Find where the given text appears and provide that cell's center as (x, y) coordinate. 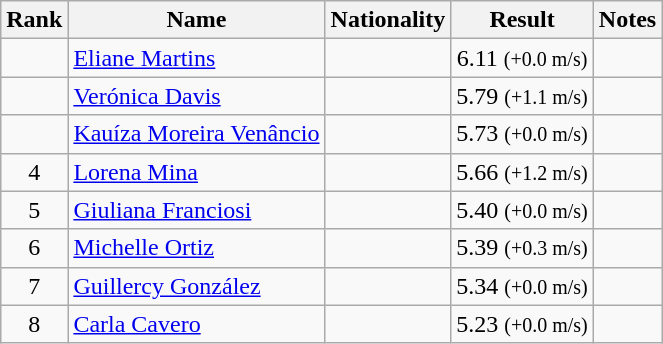
Giuliana Franciosi (196, 210)
5.40 (+0.0 m/s) (522, 210)
7 (34, 286)
Verónica Davis (196, 96)
5.79 (+1.1 m/s) (522, 96)
Name (196, 20)
5.66 (+1.2 m/s) (522, 172)
6.11 (+0.0 m/s) (522, 58)
Michelle Ortiz (196, 248)
8 (34, 324)
Result (522, 20)
Nationality (388, 20)
Guillercy González (196, 286)
Carla Cavero (196, 324)
5.23 (+0.0 m/s) (522, 324)
5 (34, 210)
Lorena Mina (196, 172)
Rank (34, 20)
Eliane Martins (196, 58)
Kauíza Moreira Venâncio (196, 134)
5.73 (+0.0 m/s) (522, 134)
6 (34, 248)
5.34 (+0.0 m/s) (522, 286)
5.39 (+0.3 m/s) (522, 248)
Notes (627, 20)
4 (34, 172)
